Pinpoint the cell where the given text exists, returning its [x, y] midpoint coordinate. 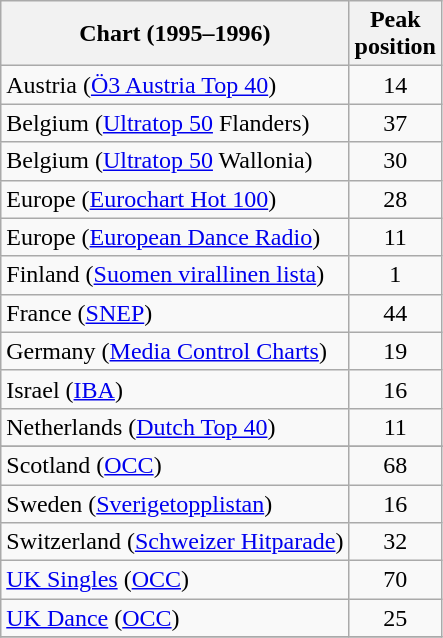
Europe (European Dance Radio) [175, 237]
UK Dance (OCC) [175, 618]
Belgium (Ultratop 50 Wallonia) [175, 161]
30 [395, 161]
Germany (Media Control Charts) [175, 351]
37 [395, 123]
Austria (Ö3 Austria Top 40) [175, 85]
Sweden (Sverigetopplistan) [175, 503]
14 [395, 85]
Finland (Suomen virallinen lista) [175, 275]
70 [395, 580]
Chart (1995–1996) [175, 34]
1 [395, 275]
UK Singles (OCC) [175, 580]
Israel (IBA) [175, 389]
Switzerland (Schweizer Hitparade) [175, 542]
68 [395, 465]
Peakposition [395, 34]
Europe (Eurochart Hot 100) [175, 199]
25 [395, 618]
France (SNEP) [175, 313]
19 [395, 351]
44 [395, 313]
28 [395, 199]
32 [395, 542]
Netherlands (Dutch Top 40) [175, 427]
Belgium (Ultratop 50 Flanders) [175, 123]
Scotland (OCC) [175, 465]
